Scan for the cell matching the given text and deliver its (x, y) coordinate at center. 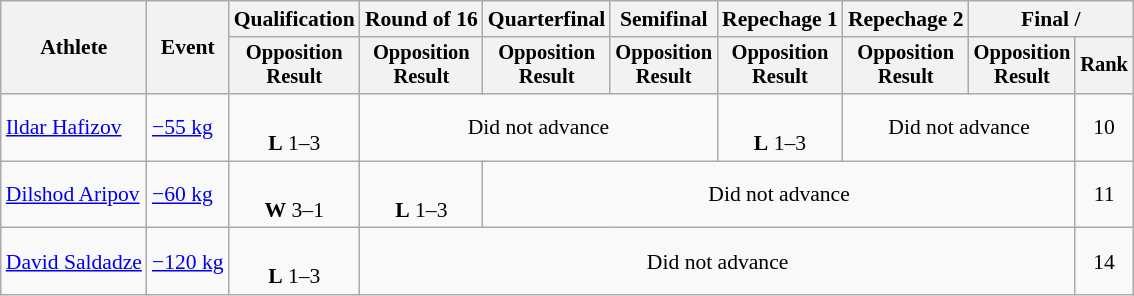
Dilshod Aripov (74, 194)
Qualification (294, 19)
−120 kg (188, 262)
14 (1104, 262)
Event (188, 48)
David Saldadze (74, 262)
Semifinal (664, 19)
−60 kg (188, 194)
Repechage 2 (906, 19)
Round of 16 (422, 19)
11 (1104, 194)
Ildar Hafizov (74, 128)
Athlete (74, 48)
Final / (1051, 19)
Quarterfinal (547, 19)
Repechage 1 (780, 19)
−55 kg (188, 128)
W 3–1 (294, 194)
Rank (1104, 66)
10 (1104, 128)
